Search for the cell housing the specified text and yield its [x, y] center coordinate. 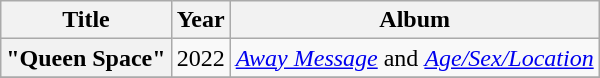
Away Message and Age/Sex/Location [414, 58]
Year [200, 20]
"Queen Space" [86, 58]
Title [86, 20]
2022 [200, 58]
Album [414, 20]
